Provide the (X, Y) coordinate of the cell's center where the given text is located.  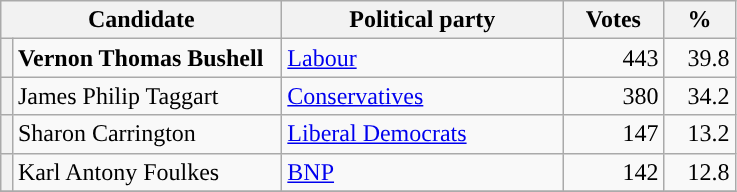
13.2 (700, 134)
Political party (422, 20)
Votes (614, 20)
142 (614, 172)
% (700, 20)
380 (614, 96)
James Philip Taggart (146, 96)
Liberal Democrats (422, 134)
39.8 (700, 58)
443 (614, 58)
Vernon Thomas Bushell (146, 58)
147 (614, 134)
Candidate (142, 20)
Conservatives (422, 96)
12.8 (700, 172)
34.2 (700, 96)
Karl Antony Foulkes (146, 172)
Sharon Carrington (146, 134)
BNP (422, 172)
Labour (422, 58)
